Determine the (x, y) coordinate at the center of the cell enclosing the given text.  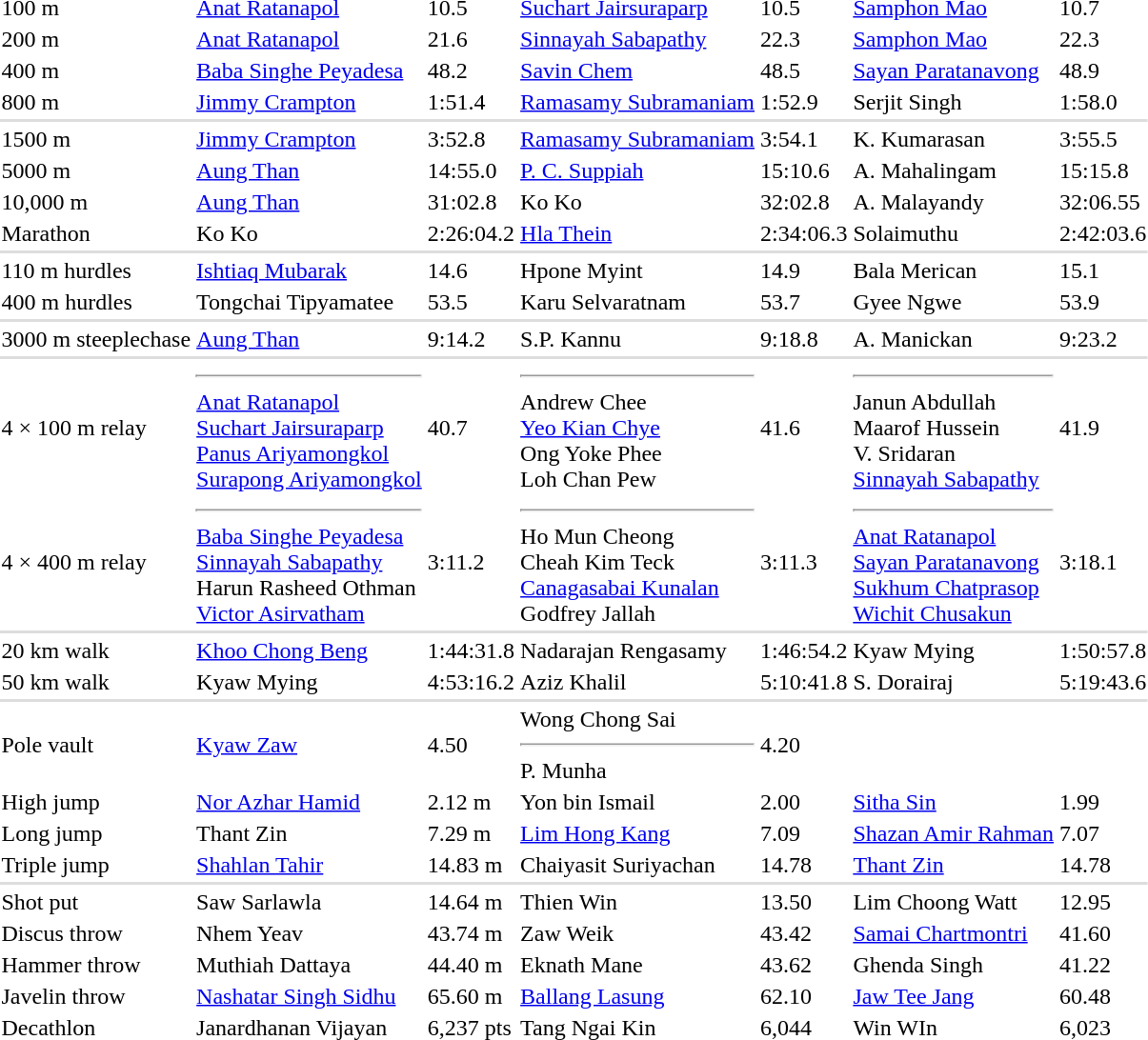
Anat RatanapolSuchart JairsuraparpPanus AriyamongkolSurapong Ariyamongkol (310, 428)
4.20 (804, 745)
3:52.8 (471, 139)
2:26:04.2 (471, 233)
31:02.8 (471, 202)
41.22 (1103, 965)
Hla Thein (638, 233)
Savin Chem (638, 70)
Muthiah Dattaya (310, 965)
7.29 m (471, 833)
2.00 (804, 802)
5000 m (96, 170)
Chaiyasit Suriyachan (638, 865)
200 m (96, 39)
Eknath Mane (638, 965)
Shazan Amir Rahman (954, 833)
Nadarajan Rengasamy (638, 650)
Andrew CheeYeo Kian ChyeOng Yoke PheeLoh Chan Pew (638, 428)
10,000 m (96, 202)
65.60 m (471, 996)
2:42:03.6 (1103, 233)
3:18.1 (1103, 562)
1:52.9 (804, 102)
Tongchai Tipyamatee (310, 302)
50 km walk (96, 682)
7.07 (1103, 833)
Discus throw (96, 933)
53.7 (804, 302)
High jump (96, 802)
Nor Azhar Hamid (310, 802)
Solaimuthu (954, 233)
43.42 (804, 933)
32:06.55 (1103, 202)
400 m (96, 70)
4:53:16.2 (471, 682)
3:55.5 (1103, 139)
44.40 m (471, 965)
12.95 (1103, 902)
Marathon (96, 233)
3:11.2 (471, 562)
32:02.8 (804, 202)
A. Mahalingam (954, 170)
Yon bin Ismail (638, 802)
1:51.4 (471, 102)
40.7 (471, 428)
Samphon Mao (954, 39)
53.9 (1103, 302)
41.6 (804, 428)
Sitha Sin (954, 802)
Saw Sarlawla (310, 902)
14.9 (804, 270)
Gyee Ngwe (954, 302)
K. Kumarasan (954, 139)
Sinnayah Sabapathy (638, 39)
Samai Chartmontri (954, 933)
48.5 (804, 70)
15:10.6 (804, 170)
9:23.2 (1103, 339)
2:34:06.3 (804, 233)
48.9 (1103, 70)
4 × 100 m relay (96, 428)
3:54.1 (804, 139)
62.10 (804, 996)
400 m hurdles (96, 302)
Thien Win (638, 902)
1:44:31.8 (471, 650)
Anat RatanapolSayan ParatanavongSukhum ChatprasopWichit Chusakun (954, 562)
20 km walk (96, 650)
800 m (96, 102)
Aziz Khalil (638, 682)
Baba Singhe PeyadesaSinnayah SabapathyHarun Rasheed OthmanVictor Asirvatham (310, 562)
15:15.8 (1103, 170)
3000 m steeplechase (96, 339)
Javelin throw (96, 996)
Pole vault (96, 745)
Ishtiaq Mubarak (310, 270)
Khoo Chong Beng (310, 650)
Karu Selvaratnam (638, 302)
60.48 (1103, 996)
7.09 (804, 833)
S.P. Kannu (638, 339)
14.64 m (471, 902)
13.50 (804, 902)
Ghenda Singh (954, 965)
1:58.0 (1103, 102)
Hammer throw (96, 965)
Anat Ratanapol (310, 39)
5:10:41.8 (804, 682)
Sayan Paratanavong (954, 70)
21.6 (471, 39)
Ho Mun CheongCheah Kim TeckCanagasabai KunalanGodfrey Jallah (638, 562)
Long jump (96, 833)
Lim Hong Kang (638, 833)
A. Manickan (954, 339)
14.6 (471, 270)
Ballang Lasung (638, 996)
2.12 m (471, 802)
14.83 m (471, 865)
41.9 (1103, 428)
S. Dorairaj (954, 682)
9:18.8 (804, 339)
Hpone Myint (638, 270)
43.74 m (471, 933)
5:19:43.6 (1103, 682)
15.1 (1103, 270)
3:11.3 (804, 562)
Bala Merican (954, 270)
Nashatar Singh Sidhu (310, 996)
1500 m (96, 139)
Nhem Yeav (310, 933)
A. Malayandy (954, 202)
Wong Chong Sai P. Munha (638, 745)
1:46:54.2 (804, 650)
Baba Singhe Peyadesa (310, 70)
Shot put (96, 902)
41.60 (1103, 933)
1:50:57.8 (1103, 650)
48.2 (471, 70)
Janun AbdullahMaarof HusseinV. SridaranSinnayah Sabapathy (954, 428)
4.50 (471, 745)
Zaw Weik (638, 933)
4 × 400 m relay (96, 562)
Triple jump (96, 865)
Jaw Tee Jang (954, 996)
43.62 (804, 965)
14:55.0 (471, 170)
Lim Choong Watt (954, 902)
Kyaw Zaw (310, 745)
Shahlan Tahir (310, 865)
P. C. Suppiah (638, 170)
53.5 (471, 302)
9:14.2 (471, 339)
Serjit Singh (954, 102)
1.99 (1103, 802)
110 m hurdles (96, 270)
